Extract the [x, y] coordinate from the center of the cell holding the provided text.  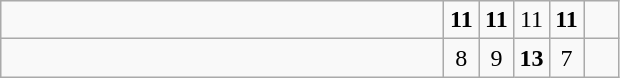
13 [532, 58]
8 [462, 58]
7 [566, 58]
9 [496, 58]
